Provide the (X, Y) coordinate of the cell's center where the given text is located.  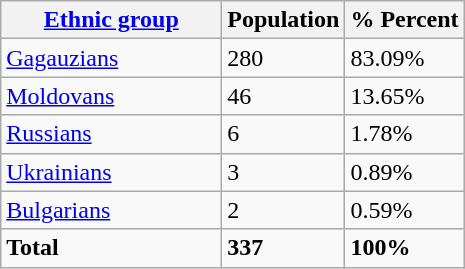
280 (284, 58)
% Percent (404, 20)
Population (284, 20)
Gagauzians (112, 58)
Total (112, 248)
Ethnic group (112, 20)
0.59% (404, 210)
0.89% (404, 172)
Moldovans (112, 96)
337 (284, 248)
1.78% (404, 134)
13.65% (404, 96)
Bulgarians (112, 210)
100% (404, 248)
2 (284, 210)
6 (284, 134)
3 (284, 172)
83.09% (404, 58)
Russians (112, 134)
46 (284, 96)
Ukrainians (112, 172)
